Capture the cell that displays the provided text and extract its [X, Y] central coordinate. 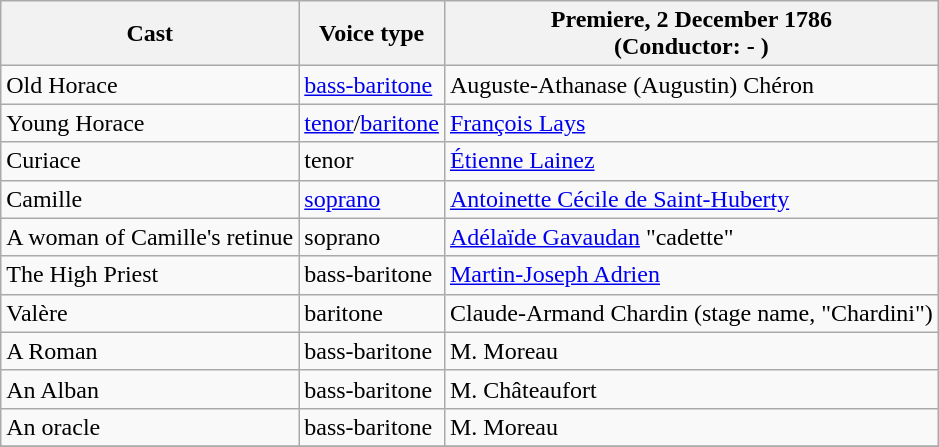
Curiace [150, 161]
baritone [372, 313]
Young Horace [150, 123]
A Roman [150, 351]
Claude-Armand Chardin (stage name, "Chardini") [691, 313]
Camille [150, 199]
tenor/baritone [372, 123]
Old Horace [150, 85]
Martin-Joseph Adrien [691, 275]
A woman of Camille's retinue [150, 237]
Antoinette Cécile de Saint-Huberty [691, 199]
The High Priest [150, 275]
Valère [150, 313]
Cast [150, 34]
François Lays [691, 123]
An Alban [150, 389]
Voice type [372, 34]
Adélaïde Gavaudan "cadette" [691, 237]
An oracle [150, 427]
Auguste-Athanase (Augustin) Chéron [691, 85]
M. Châteaufort [691, 389]
tenor [372, 161]
Premiere, 2 December 1786(Conductor: - ) [691, 34]
Étienne Lainez [691, 161]
